Detect which cell encompasses the target text, then output its (x, y) center coordinate. 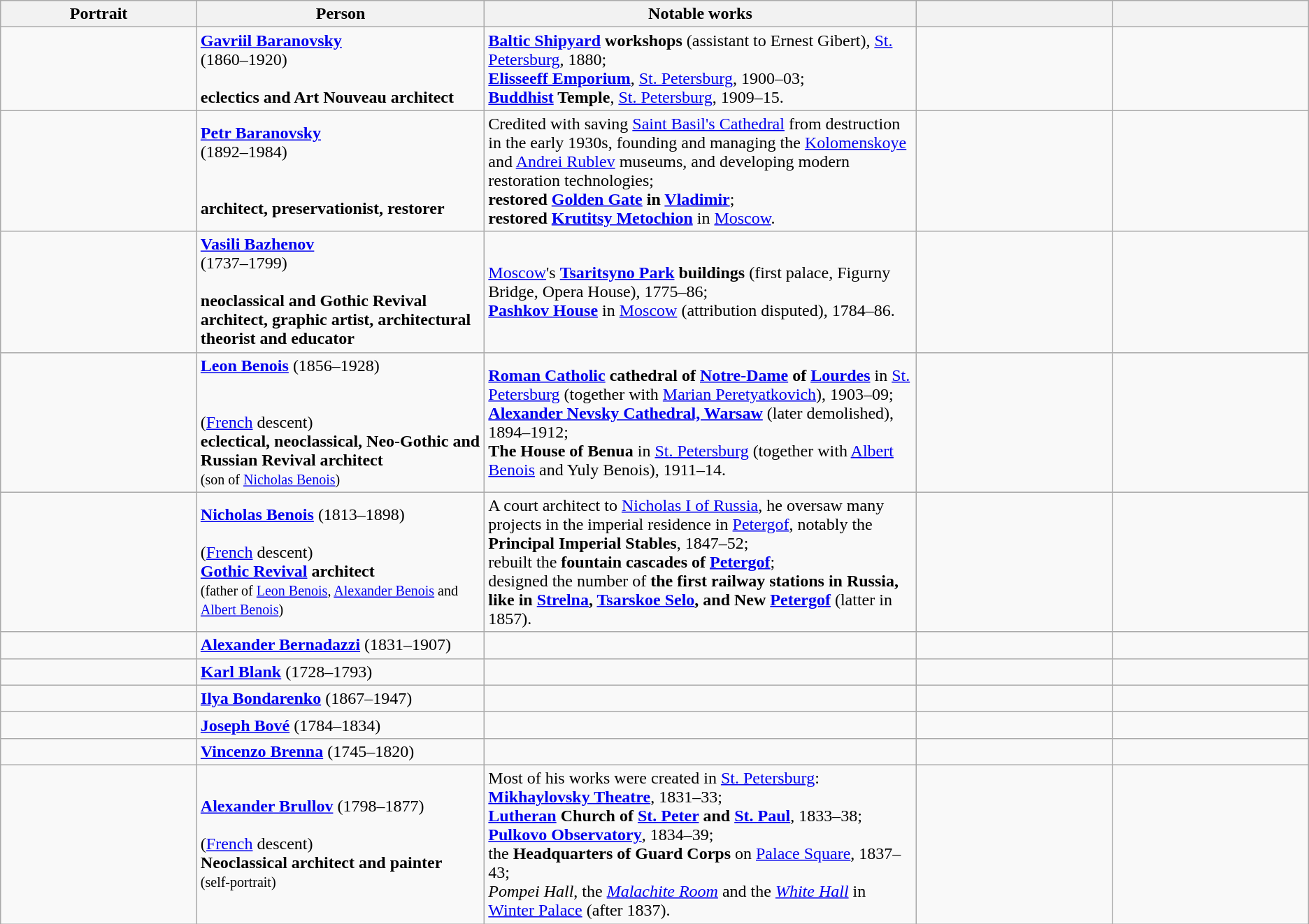
Alexander Brullov (1798–1877)(French descent)Neoclassical architect and painter(self-portrait) (340, 844)
Leon Benois (1856–1928)(French descent)eclectical, neoclassical, Neo-Gothic and Russian Revival architect(son of Nicholas Benois) (340, 422)
Petr Baranovsky(1892–1984)architect, preservationist, restorer (340, 171)
Karl Blank (1728–1793) (340, 672)
Vasili Bazhenov (1737–1799)neoclassical and Gothic Revival architect, graphic artist, architectural theorist and educator (340, 292)
Nicholas Benois (1813–1898)(French descent)Gothic Revival architect(father of Leon Benois, Alexander Benois and Albert Benois) (340, 562)
Vincenzo Brenna (1745–1820) (340, 751)
Gavriil Baranovsky (1860–1920)eclectics and Art Nouveau architect (340, 68)
Ilya Bondarenko (1867–1947) (340, 698)
Person (340, 14)
Alexander Bernadazzi (1831–1907) (340, 645)
Joseph Bové (1784–1834) (340, 725)
Portrait (99, 14)
Notable works (701, 14)
Moscow's Tsaritsyno Park buildings (first palace, Figurny Bridge, Opera House), 1775–86;Pashkov House in Moscow (attribution disputed), 1784–86. (701, 292)
